Output the (x, y) coordinate of the center of the cell containing the given text.  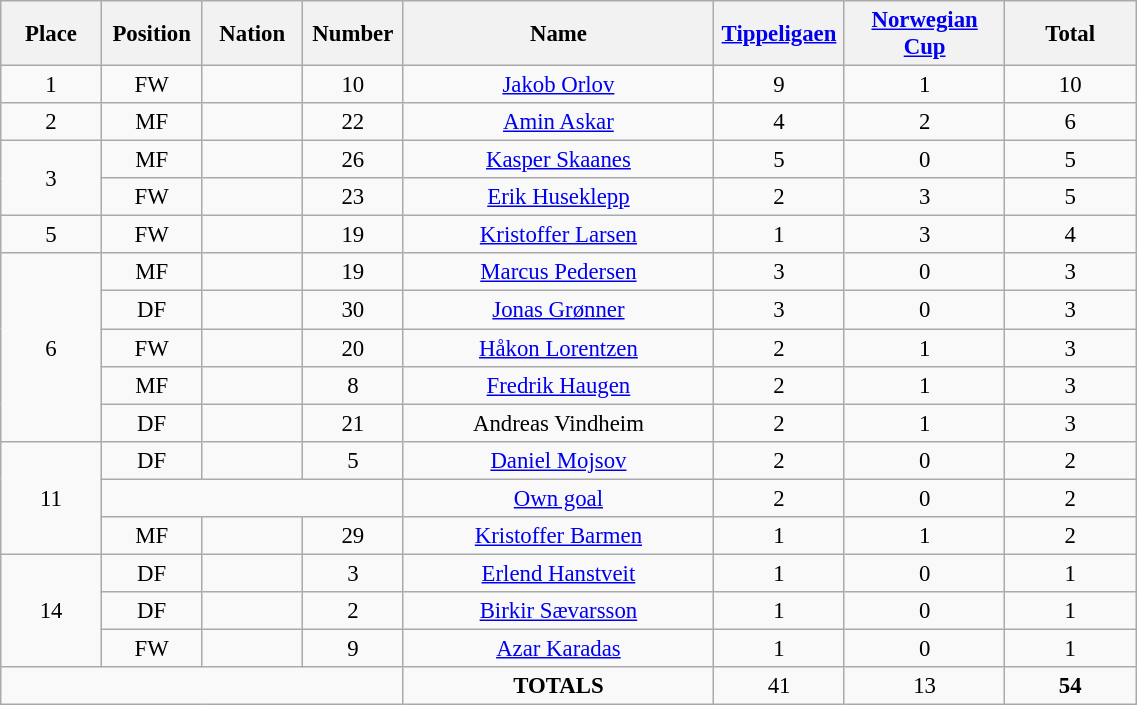
11 (52, 498)
Marcus Pedersen (558, 273)
Total (1070, 34)
Erik Huseklepp (558, 197)
Birkir Sævarsson (558, 611)
Kristoffer Larsen (558, 235)
54 (1070, 686)
23 (354, 197)
Erlend Hanstveit (558, 573)
Nation (252, 34)
Position (152, 34)
Place (52, 34)
Name (558, 34)
Amin Askar (558, 122)
Azar Karadas (558, 648)
21 (354, 423)
Fredrik Haugen (558, 385)
TOTALS (558, 686)
Tippeligaen (780, 34)
Own goal (558, 498)
Number (354, 34)
13 (924, 686)
Kristoffer Barmen (558, 536)
Jonas Grønner (558, 310)
20 (354, 348)
22 (354, 122)
26 (354, 160)
Andreas Vindheim (558, 423)
Kasper Skaanes (558, 160)
Norwegian Cup (924, 34)
29 (354, 536)
41 (780, 686)
30 (354, 310)
Jakob Orlov (558, 85)
Daniel Mojsov (558, 460)
Håkon Lorentzen (558, 348)
8 (354, 385)
14 (52, 610)
